Return the (X, Y) coordinate for the center point of the cell that contains the specified text.  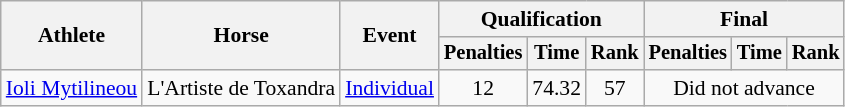
Final (744, 19)
Horse (241, 36)
Event (390, 36)
Individual (390, 88)
Ioli Mytilineou (72, 88)
Qualification (542, 19)
74.32 (556, 88)
12 (483, 88)
Athlete (72, 36)
L'Artiste de Toxandra (241, 88)
57 (615, 88)
Did not advance (744, 88)
